Determine the (X, Y) coordinate at the center of the cell enclosing the given text.  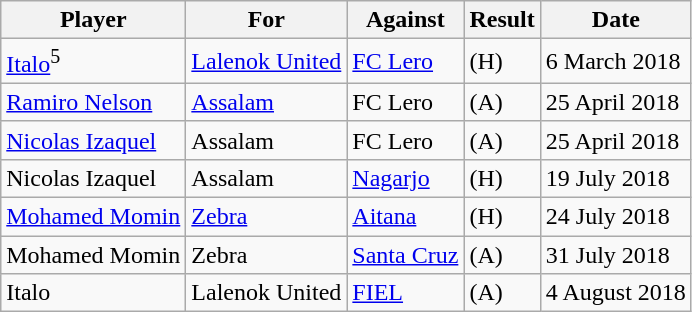
Aitana (406, 217)
Italo (94, 293)
Date (616, 20)
Nagarjo (406, 178)
Santa Cruz (406, 255)
Result (502, 20)
Italo5 (94, 62)
Ramiro Nelson (94, 102)
19 July 2018 (616, 178)
6 March 2018 (616, 62)
For (266, 20)
Player (94, 20)
Against (406, 20)
FIEL (406, 293)
4 August 2018 (616, 293)
24 July 2018 (616, 217)
31 July 2018 (616, 255)
